Determine the (x, y) coordinate at the center of the cell enclosing the given text.  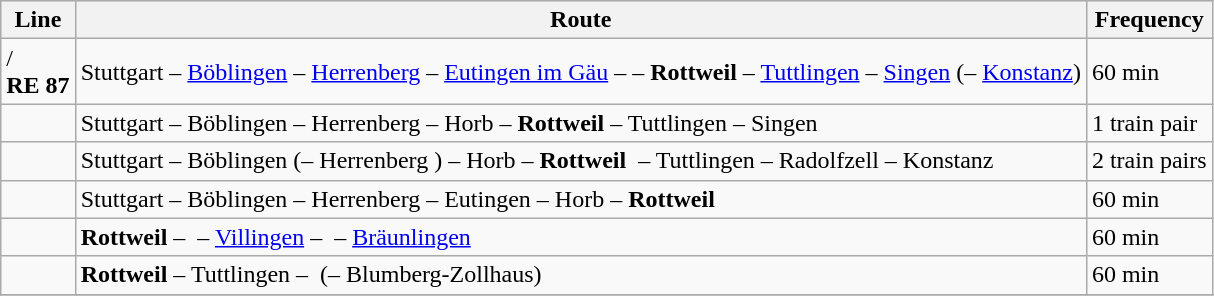
/RE 87 (38, 72)
Line (38, 20)
2 train pairs (1149, 161)
Rottweil – Tuttlingen – (– Blumberg-Zollhaus) (580, 275)
Frequency (1149, 20)
Stuttgart – Böblingen (– Herrenberg ) – Horb – Rottweil – Tuttlingen – Radolfzell – Konstanz (580, 161)
1 train pair (1149, 123)
Stuttgart – Böblingen – Herrenberg – Horb – Rottweil – Tuttlingen – Singen (580, 123)
Stuttgart – Böblingen – Herrenberg – Eutingen – Horb – Rottweil (580, 199)
Stuttgart – Böblingen – Herrenberg – Eutingen im Gäu – – Rottweil – Tuttlingen – Singen (– Konstanz) (580, 72)
Rottweil – – Villingen – – Bräunlingen (580, 237)
Route (580, 20)
